Return the (X, Y) coordinate for the center point of the cell that contains the specified text.  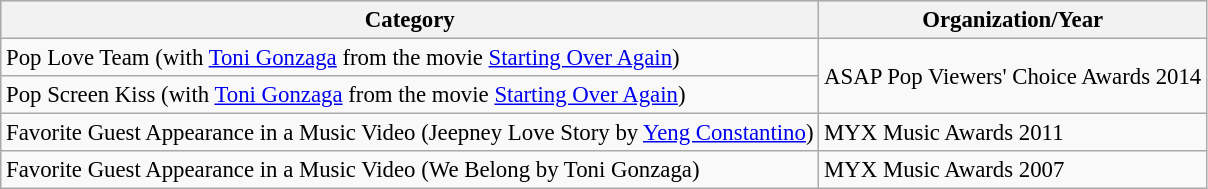
MYX Music Awards 2011 (1013, 133)
Category (410, 20)
Favorite Guest Appearance in a Music Video (Jeepney Love Story by Yeng Constantino) (410, 133)
Pop Screen Kiss (with Toni Gonzaga from the movie Starting Over Again) (410, 95)
MYX Music Awards 2007 (1013, 170)
Pop Love Team (with Toni Gonzaga from the movie Starting Over Again) (410, 57)
Organization/Year (1013, 20)
ASAP Pop Viewers' Choice Awards 2014 (1013, 76)
Favorite Guest Appearance in a Music Video (We Belong by Toni Gonzaga) (410, 170)
